Find where the given text appears and provide that cell's center as (x, y) coordinate. 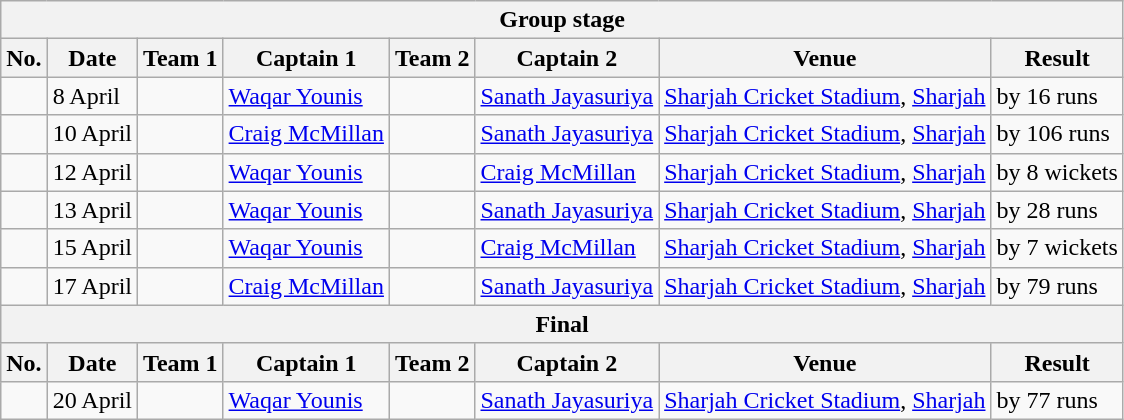
17 April (92, 286)
Final (562, 324)
15 April (92, 248)
by 79 runs (1057, 286)
20 April (92, 400)
by 28 runs (1057, 210)
13 April (92, 210)
10 April (92, 134)
by 77 runs (1057, 400)
by 8 wickets (1057, 172)
8 April (92, 96)
Group stage (562, 20)
by 7 wickets (1057, 248)
by 16 runs (1057, 96)
by 106 runs (1057, 134)
12 April (92, 172)
